Locate the cell with the specified text and output its (x, y) center coordinate. 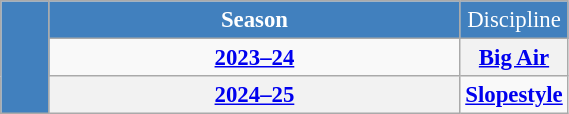
Slopestyle (514, 95)
2023–24 (254, 58)
Discipline (514, 20)
Season (254, 20)
2024–25 (254, 95)
Big Air (514, 58)
